Locate the cell with the specified text and output its [x, y] center coordinate. 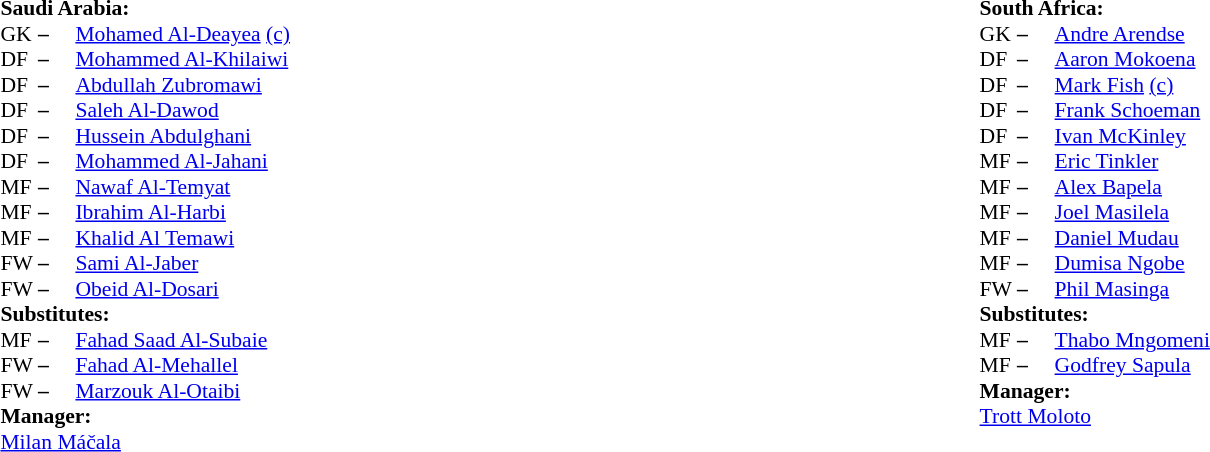
Trott Moloto [1095, 417]
Thabo Mngomeni [1132, 340]
Fahad Saad Al-Subaie [182, 340]
Mark Fish (c) [1132, 85]
Joel Masilela [1132, 213]
Hussein Abdulghani [182, 136]
Frank Schoeman [1132, 111]
Abdullah Zubromawi [182, 85]
Nawaf Al-Temyat [182, 187]
Ivan McKinley [1132, 136]
Aaron Mokoena [1132, 59]
Godfrey Sapula [1132, 365]
Marzouk Al-Otaibi [182, 391]
Khalid Al Temawi [182, 238]
Eric Tinkler [1132, 161]
Sami Al-Jaber [182, 263]
Alex Bapela [1132, 187]
Phil Masinga [1132, 289]
Ibrahim Al-Harbi [182, 213]
Mohamed Al-Deayea (c) [182, 34]
Fahad Al-Mehallel [182, 365]
Obeid Al-Dosari [182, 289]
Saleh Al-Dawod [182, 111]
Andre Arendse [1132, 34]
Mohammed Al-Jahani [182, 161]
Dumisa Ngobe [1132, 263]
Daniel Mudau [1132, 238]
Mohammed Al-Khilaiwi [182, 59]
